Pinpoint the cell where the given text exists, returning its [X, Y] midpoint coordinate. 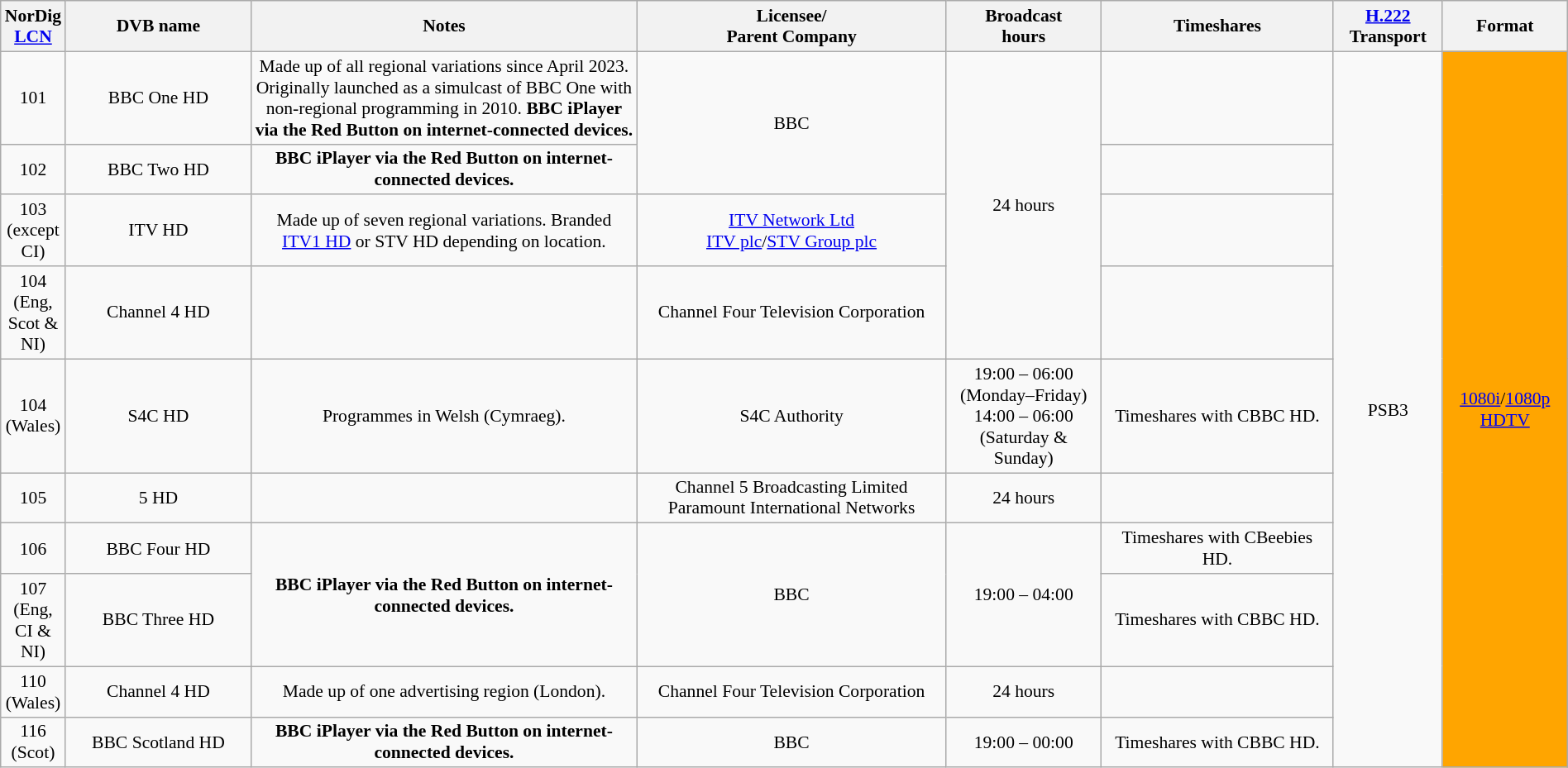
107 (Eng, CI & NI) [33, 620]
Timeshares with CBeebies HD. [1217, 549]
BBC One HD [158, 98]
Notes [445, 26]
19:00 – 06:00(Monday–Friday)14:00 – 06:00(Saturday & Sunday) [1024, 416]
BBC Four HD [158, 549]
104 (Eng, Scot & NI) [33, 312]
106 [33, 549]
S4C HD [158, 416]
DVB name [158, 26]
102 [33, 169]
PSB3 [1388, 409]
H.222Transport [1388, 26]
101 [33, 98]
NorDig LCN [33, 26]
Format [1505, 26]
Made up of one advertising region (London). [445, 691]
Programmes in Welsh (Cymraeg). [445, 416]
Channel 5 Broadcasting LimitedParamount International Networks [791, 498]
Broadcasthours [1024, 26]
S4C Authority [791, 416]
19:00 – 00:00 [1024, 742]
Licensee/Parent Company [791, 26]
BBC Three HD [158, 620]
116 (Scot) [33, 742]
Made up of seven regional variations. Branded ITV1 HD or STV HD depending on location. [445, 231]
ITV Network LtdITV plc/STV Group plc [791, 231]
110 (Wales) [33, 691]
Timeshares [1217, 26]
ITV HD [158, 231]
BBC Scotland HD [158, 742]
105 [33, 498]
103 (except CI) [33, 231]
19:00 – 04:00 [1024, 595]
1080i/1080p HDTV [1505, 409]
BBC Two HD [158, 169]
104 (Wales) [33, 416]
5 HD [158, 498]
